Detect which cell encompasses the target text, then output its (X, Y) center coordinate. 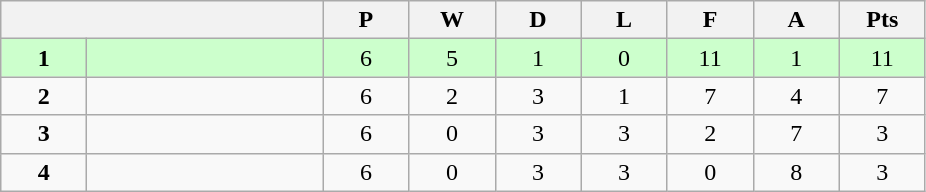
A (796, 20)
P (366, 20)
L (624, 20)
Pts (882, 20)
5 (452, 58)
8 (796, 172)
W (452, 20)
D (538, 20)
F (710, 20)
